Extract the (x, y) coordinate from the center of the cell holding the provided text.  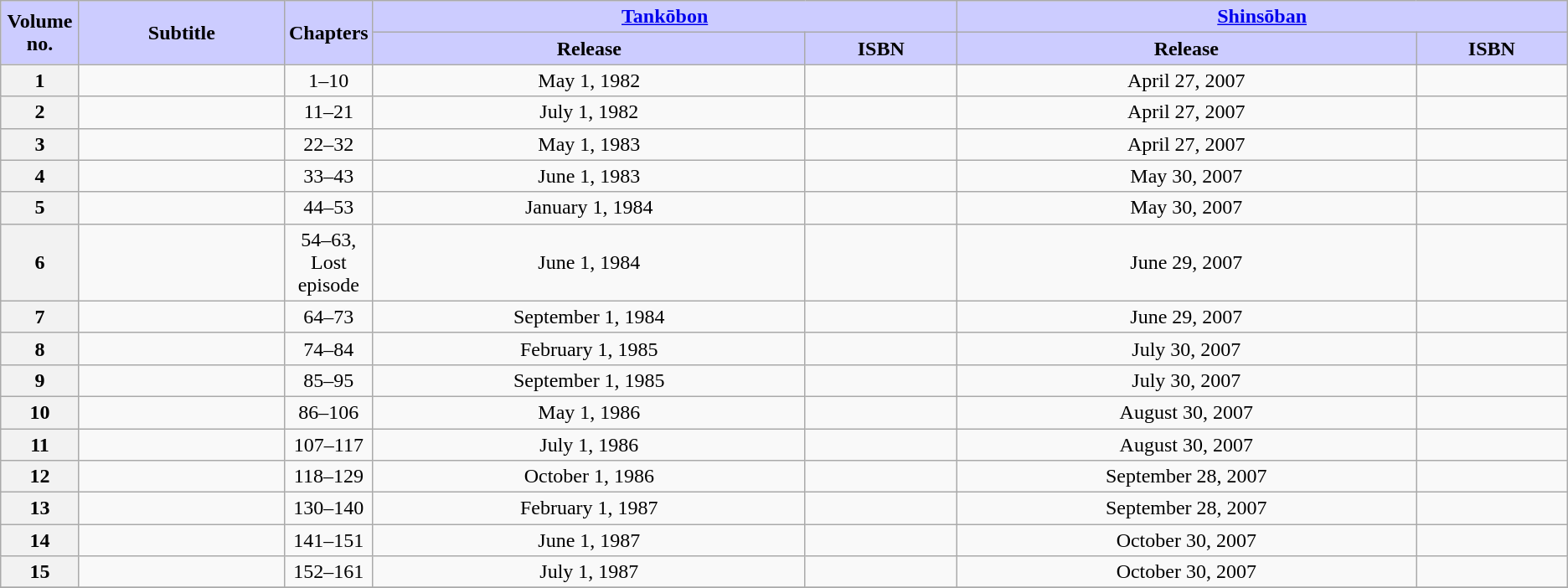
74–84 (328, 348)
September 1, 1985 (589, 380)
1 (40, 80)
Subtitle (181, 33)
7 (40, 317)
130–140 (328, 508)
Tankōbon (665, 17)
107–117 (328, 445)
15 (40, 572)
12 (40, 477)
6 (40, 262)
June 1, 1983 (589, 176)
141–151 (328, 540)
February 1, 1987 (589, 508)
October 1, 1986 (589, 477)
Volume no. (40, 33)
86–106 (328, 412)
4 (40, 176)
9 (40, 380)
Shinsōban (1261, 17)
44–53 (328, 208)
8 (40, 348)
13 (40, 508)
1–10 (328, 80)
64–73 (328, 317)
July 1, 1987 (589, 572)
11–21 (328, 112)
5 (40, 208)
June 1, 1987 (589, 540)
May 1, 1982 (589, 80)
152–161 (328, 572)
11 (40, 445)
54–63, Lost episode (328, 262)
3 (40, 144)
September 1, 1984 (589, 317)
May 1, 1983 (589, 144)
July 1, 1982 (589, 112)
2 (40, 112)
Chapters (328, 33)
14 (40, 540)
33–43 (328, 176)
February 1, 1985 (589, 348)
10 (40, 412)
January 1, 1984 (589, 208)
85–95 (328, 380)
June 1, 1984 (589, 262)
118–129 (328, 477)
July 1, 1986 (589, 445)
22–32 (328, 144)
May 1, 1986 (589, 412)
